Extract the [x, y] coordinate from the center of the cell holding the provided text.  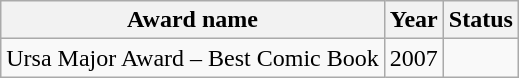
Status [480, 20]
2007 [414, 58]
Award name [192, 20]
Year [414, 20]
Ursa Major Award – Best Comic Book [192, 58]
